Scan for the cell matching the given text and deliver its [x, y] coordinate at center. 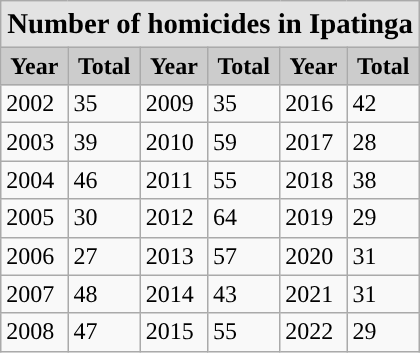
Number of homicides in Ipatinga [210, 24]
2016 [314, 104]
59 [243, 142]
2017 [314, 142]
2009 [174, 104]
42 [383, 104]
2002 [34, 104]
2005 [34, 218]
2015 [174, 332]
47 [104, 332]
38 [383, 180]
2010 [174, 142]
64 [243, 218]
2007 [34, 294]
2020 [314, 256]
43 [243, 294]
48 [104, 294]
2004 [34, 180]
2014 [174, 294]
28 [383, 142]
2006 [34, 256]
2022 [314, 332]
27 [104, 256]
30 [104, 218]
2008 [34, 332]
46 [104, 180]
2003 [34, 142]
57 [243, 256]
2012 [174, 218]
2019 [314, 218]
2011 [174, 180]
2018 [314, 180]
39 [104, 142]
2013 [174, 256]
2021 [314, 294]
